Determine the [X, Y] coordinate at the center of the cell enclosing the given text.  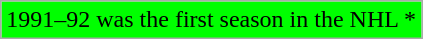
1991–92 was the first season in the NHL * [212, 20]
